For the text-containing cell, return its midpoint in [x, y] coordinate format. 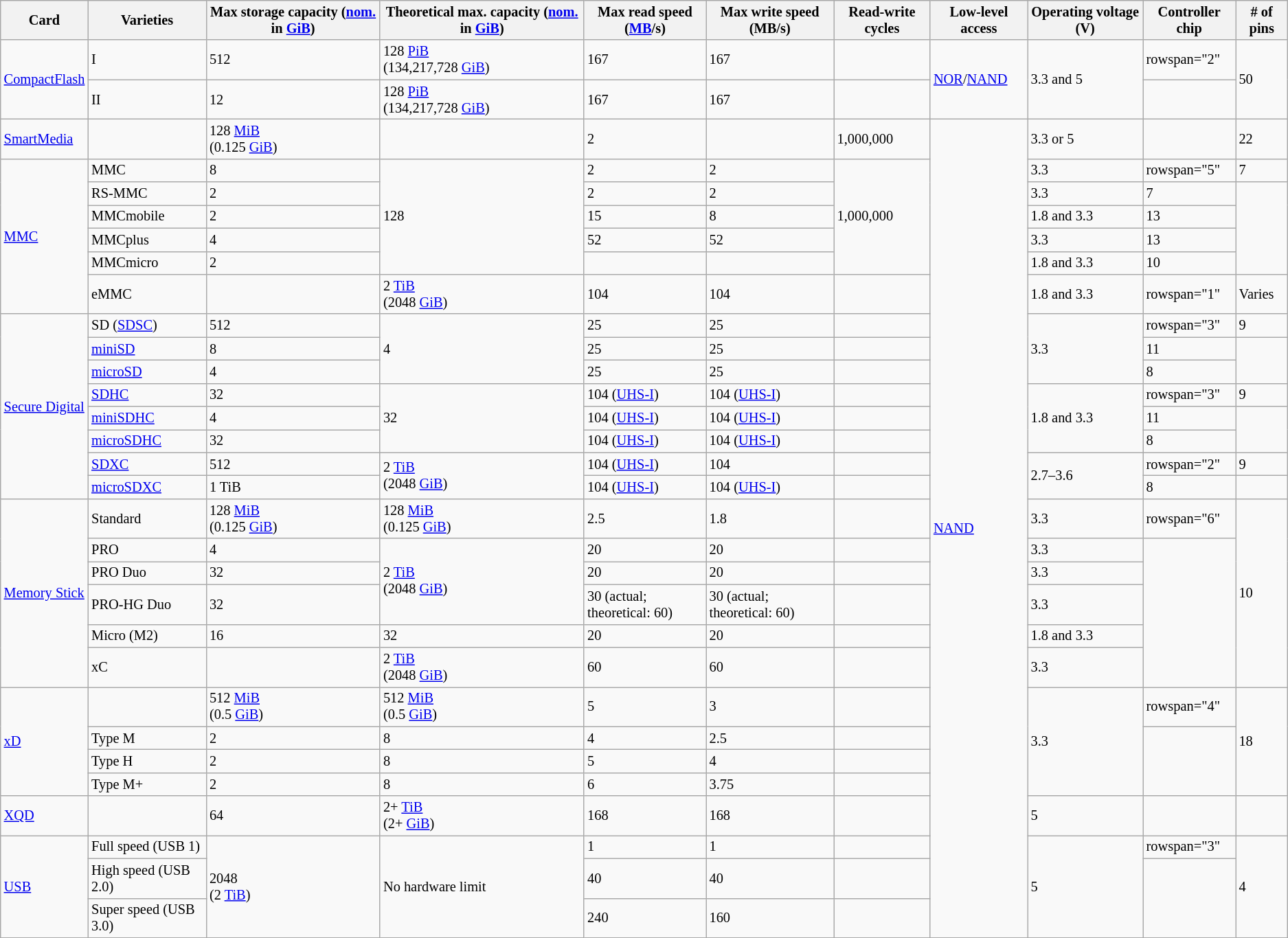
Full speed (USB 1) [147, 847]
No hardware limit [482, 886]
Standard [147, 518]
2+ TiB(2+ GiB) [482, 816]
Controller chip [1190, 20]
MMCmobile [147, 216]
RS-MMC [147, 194]
PRO Duo [147, 573]
Varies [1262, 294]
NAND [979, 528]
Max write speed (MB/s) [770, 20]
Type M+ [147, 784]
USB [44, 886]
rowspan="6" [1190, 518]
64 [293, 816]
SDXC [147, 464]
SD (SDSC) [147, 325]
16 [293, 636]
50 [1262, 80]
XQD [44, 816]
2.7–3.6 [1085, 475]
1.8 [770, 518]
Low-level access [979, 20]
Super speed (USB 3.0) [147, 918]
2048(2 TiB) [293, 886]
3 [770, 707]
Max read speed (MB/s) [644, 20]
3.3 and 5 [1085, 80]
eMMC [147, 294]
Type H [147, 761]
SmartMedia [44, 139]
240 [644, 918]
3.75 [770, 784]
II [147, 100]
High speed (USB 2.0) [147, 878]
I [147, 60]
# of pins [1262, 20]
1 TiB [293, 487]
microSDXC [147, 487]
xC [147, 667]
Varieties [147, 20]
PRO-HG Duo [147, 604]
Micro (M2) [147, 636]
12 [293, 100]
rowspan="1" [1190, 294]
22 [1262, 139]
160 [770, 918]
CompactFlash [44, 80]
Card [44, 20]
Memory Stick [44, 593]
Operating voltage (V) [1085, 20]
3.3 or 5 [1085, 139]
18 [1262, 742]
Max storage capacity (nom. in GiB) [293, 20]
microSD [147, 371]
Secure Digital [44, 407]
SDHC [147, 395]
128 [482, 216]
Type M [147, 738]
rowspan="5" [1190, 170]
15 [644, 216]
Read-write cycles [882, 20]
miniSD [147, 349]
xD [44, 742]
NOR/NAND [979, 80]
rowspan="4" [1190, 707]
MMCplus [147, 240]
MMCmicro [147, 263]
miniSDHC [147, 418]
PRO [147, 550]
microSDHC [147, 441]
6 [644, 784]
Theoretical max. capacity (nom. in GiB) [482, 20]
